Determine the [x, y] coordinate at the center of the cell enclosing the given text.  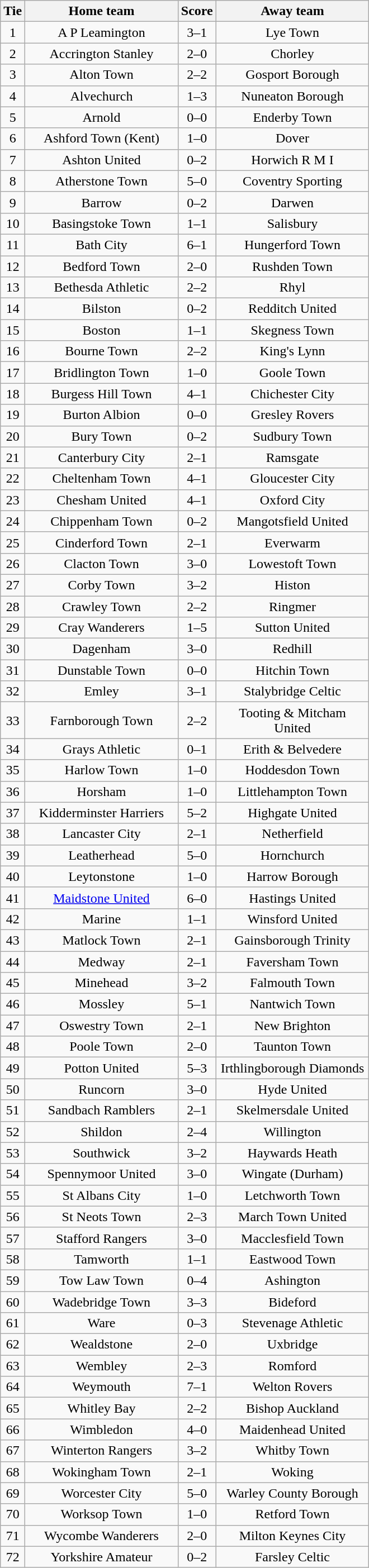
11 [13, 245]
Romford [292, 1366]
Oxford City [292, 500]
Leatherhead [102, 855]
28 [13, 606]
Grays Athletic [102, 749]
13 [13, 288]
March Town United [292, 1217]
Sandbach Ramblers [102, 1111]
Arnold [102, 117]
Maidstone United [102, 898]
38 [13, 834]
Atherstone Town [102, 181]
67 [13, 1451]
Burgess Hill Town [102, 394]
5 [13, 117]
72 [13, 1557]
Nuneaton Borough [292, 96]
6–1 [197, 245]
Crawley Town [102, 606]
50 [13, 1089]
63 [13, 1366]
Stalybridge Celtic [292, 692]
Everwarm [292, 542]
Stafford Rangers [102, 1238]
Worcester City [102, 1493]
62 [13, 1345]
Ashford Town (Kent) [102, 139]
Horsham [102, 792]
16 [13, 351]
Goole Town [292, 373]
Rhyl [292, 288]
Taunton Town [292, 1047]
Hastings United [292, 898]
Horwich R M I [292, 160]
Sudbury Town [292, 436]
5–3 [197, 1068]
Whitley Bay [102, 1408]
34 [13, 749]
Harlow Town [102, 770]
Wealdstone [102, 1345]
9 [13, 202]
Bedford Town [102, 266]
57 [13, 1238]
65 [13, 1408]
Retford Town [292, 1514]
42 [13, 919]
Canterbury City [102, 457]
71 [13, 1536]
Tow Law Town [102, 1280]
66 [13, 1429]
18 [13, 394]
Bideford [292, 1302]
31 [13, 670]
64 [13, 1387]
Away team [292, 11]
Winsford United [292, 919]
A P Leamington [102, 32]
25 [13, 542]
37 [13, 813]
59 [13, 1280]
New Brighton [292, 1026]
Lowestoft Town [292, 564]
Shildon [102, 1132]
Nantwich Town [292, 1004]
Bath City [102, 245]
36 [13, 792]
Boston [102, 330]
6 [13, 139]
Weymouth [102, 1387]
Ramsgate [292, 457]
35 [13, 770]
St Neots Town [102, 1217]
Gresley Rovers [292, 415]
55 [13, 1195]
8 [13, 181]
21 [13, 457]
Hoddesdon Town [292, 770]
Eastwood Town [292, 1259]
Leytonstone [102, 876]
Bilston [102, 309]
7–1 [197, 1387]
Skelmersdale United [292, 1111]
29 [13, 628]
4 [13, 96]
Potton United [102, 1068]
Accrington Stanley [102, 54]
Chippenham Town [102, 521]
26 [13, 564]
3–3 [197, 1302]
Chorley [292, 54]
Gainsborough Trinity [292, 940]
Salisbury [292, 223]
Wingate (Durham) [292, 1174]
Alvechurch [102, 96]
Poole Town [102, 1047]
61 [13, 1323]
Burton Albion [102, 415]
40 [13, 876]
20 [13, 436]
33 [13, 721]
Whitby Town [292, 1451]
Yorkshire Amateur [102, 1557]
Coventry Sporting [292, 181]
Hitchin Town [292, 670]
Cray Wanderers [102, 628]
Littlehampton Town [292, 792]
22 [13, 479]
52 [13, 1132]
4–0 [197, 1429]
6–0 [197, 898]
Willington [292, 1132]
Sutton United [292, 628]
53 [13, 1153]
Rushden Town [292, 266]
Chichester City [292, 394]
56 [13, 1217]
Letchworth Town [292, 1195]
Wimbledon [102, 1429]
1–5 [197, 628]
Hungerford Town [292, 245]
Chesham United [102, 500]
23 [13, 500]
44 [13, 961]
70 [13, 1514]
Woking [292, 1472]
Oswestry Town [102, 1026]
Redditch United [292, 309]
Kidderminster Harriers [102, 813]
2–4 [197, 1132]
Worksop Town [102, 1514]
51 [13, 1111]
47 [13, 1026]
Dunstable Town [102, 670]
1 [13, 32]
Skegness Town [292, 330]
Southwick [102, 1153]
Wembley [102, 1366]
Ringmer [292, 606]
Ware [102, 1323]
46 [13, 1004]
Enderby Town [292, 117]
0–1 [197, 749]
Welton Rovers [292, 1387]
Macclesfield Town [292, 1238]
Bethesda Athletic [102, 288]
Maidenhead United [292, 1429]
Runcorn [102, 1089]
Farnborough Town [102, 721]
Score [197, 11]
39 [13, 855]
Home team [102, 11]
Irthlingborough Diamonds [292, 1068]
Uxbridge [292, 1345]
Gosport Borough [292, 75]
27 [13, 585]
41 [13, 898]
Harrow Borough [292, 876]
Milton Keynes City [292, 1536]
17 [13, 373]
Faversham Town [292, 961]
Gloucester City [292, 479]
Tamworth [102, 1259]
Lye Town [292, 32]
Matlock Town [102, 940]
Winterton Rangers [102, 1451]
68 [13, 1472]
Mangotsfield United [292, 521]
48 [13, 1047]
32 [13, 692]
69 [13, 1493]
15 [13, 330]
St Albans City [102, 1195]
Medway [102, 961]
5–1 [197, 1004]
Wadebridge Town [102, 1302]
Bourne Town [102, 351]
Redhill [292, 649]
Dover [292, 139]
Corby Town [102, 585]
Clacton Town [102, 564]
3 [13, 75]
Farsley Celtic [292, 1557]
Haywards Heath [292, 1153]
54 [13, 1174]
30 [13, 649]
Marine [102, 919]
Wokingham Town [102, 1472]
49 [13, 1068]
Dagenham [102, 649]
Erith & Belvedere [292, 749]
Hornchurch [292, 855]
24 [13, 521]
43 [13, 940]
19 [13, 415]
Bury Town [102, 436]
Emley [102, 692]
5–2 [197, 813]
Mossley [102, 1004]
45 [13, 983]
58 [13, 1259]
2 [13, 54]
Bridlington Town [102, 373]
Barrow [102, 202]
60 [13, 1302]
1–3 [197, 96]
7 [13, 160]
14 [13, 309]
Warley County Borough [292, 1493]
0–3 [197, 1323]
Darwen [292, 202]
Ashington [292, 1280]
Histon [292, 585]
Wycombe Wanderers [102, 1536]
10 [13, 223]
Lancaster City [102, 834]
Tooting & Mitcham United [292, 721]
King's Lynn [292, 351]
12 [13, 266]
Alton Town [102, 75]
Minehead [102, 983]
Highgate United [292, 813]
Hyde United [292, 1089]
Cheltenham Town [102, 479]
Cinderford Town [102, 542]
Stevenage Athletic [292, 1323]
Falmouth Town [292, 983]
0–4 [197, 1280]
Tie [13, 11]
Ashton United [102, 160]
Basingstoke Town [102, 223]
Spennymoor United [102, 1174]
Bishop Auckland [292, 1408]
Netherfield [292, 834]
